Extract the [X, Y] coordinate from the center of the cell holding the provided text.  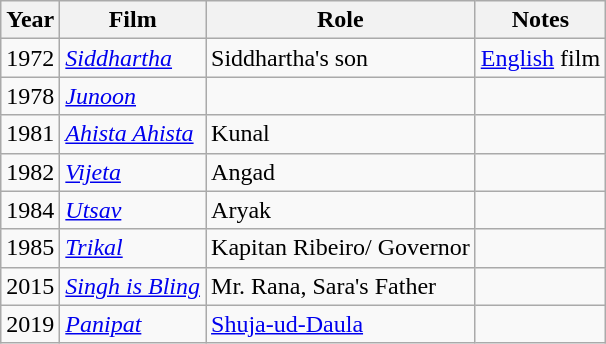
Shuja-ud-Daula [341, 324]
Angad [341, 172]
Junoon [133, 96]
Panipat [133, 324]
1972 [30, 58]
1984 [30, 210]
2015 [30, 286]
Role [341, 20]
Mr. Rana, Sara's Father [341, 286]
Ahista Ahista [133, 134]
Kunal [341, 134]
Singh is Bling [133, 286]
Notes [540, 20]
Film [133, 20]
Aryak [341, 210]
Year [30, 20]
1982 [30, 172]
1985 [30, 248]
English film [540, 58]
2019 [30, 324]
1981 [30, 134]
Utsav [133, 210]
Trikal [133, 248]
Siddhartha [133, 58]
Siddhartha's son [341, 58]
Kapitan Ribeiro/ Governor [341, 248]
1978 [30, 96]
Vijeta [133, 172]
